Return [x, y] of the center of cell containing provided text 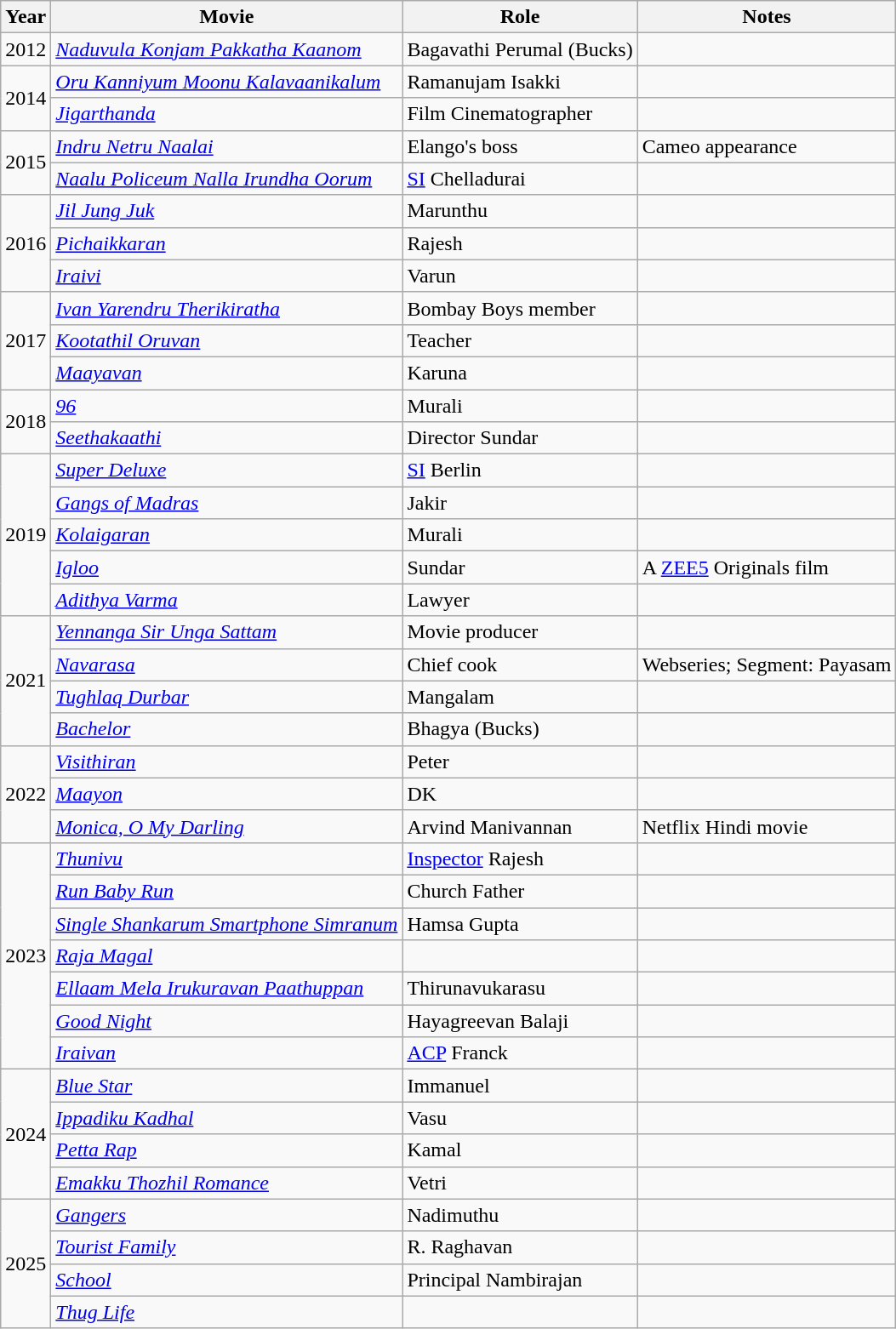
Varun [520, 276]
Good Night [226, 1021]
Ramanujam Isakki [520, 82]
2016 [26, 243]
Raja Magal [226, 956]
Tughlaq Durbar [226, 697]
2022 [26, 794]
Iraivi [226, 276]
2018 [26, 422]
Movie producer [520, 632]
Lawyer [520, 600]
Blue Star [226, 1086]
Maayavan [226, 373]
Bachelor [226, 729]
2023 [26, 955]
Oru Kanniyum Moonu Kalavaanikalum [226, 82]
Inspector Rajesh [520, 858]
R. Raghavan [520, 1247]
Kamal [520, 1150]
Maayon [226, 794]
Sundar [520, 568]
Thunivu [226, 858]
2025 [26, 1263]
Peter [520, 761]
Pichaikkaran [226, 243]
Elango's boss [520, 146]
Cameo appearance [767, 146]
Jakir [520, 503]
Arvind Manivannan [520, 826]
Naalu Policeum Nalla Irundha Oorum [226, 179]
Indru Netru Naalai [226, 146]
SI Chelladurai [520, 179]
School [226, 1280]
2021 [26, 681]
Vetri [520, 1183]
Petta Rap [226, 1150]
Year [26, 17]
Teacher [520, 340]
Ippadiku Kadhal [226, 1118]
Nadimuthu [520, 1215]
Hayagreevan Balaji [520, 1021]
Movie [226, 17]
Marunthu [520, 211]
A ZEE5 Originals film [767, 568]
Film Cinematographer [520, 114]
Bagavathi Perumal (Bucks) [520, 49]
Jigarthanda [226, 114]
Emakku Thozhil Romance [226, 1183]
Mangalam [520, 697]
Monica, O My Darling [226, 826]
Webseries; Segment: Payasam [767, 664]
Chief cook [520, 664]
Adithya Varma [226, 600]
Church Father [520, 891]
2024 [26, 1134]
Ivan Yarendru Therikiratha [226, 308]
Kolaigaran [226, 535]
SI Berlin [520, 471]
Seethakaathi [226, 438]
Director Sundar [520, 438]
Naduvula Konjam Pakkatha Kaanom [226, 49]
Navarasa [226, 664]
Run Baby Run [226, 891]
Yennanga Sir Unga Sattam [226, 632]
2012 [26, 49]
Single Shankarum Smartphone Simranum [226, 923]
Ellaam Mela Irukuravan Paathuppan [226, 989]
Gangs of Madras [226, 503]
2015 [26, 163]
Rajesh [520, 243]
Thirunavukarasu [520, 989]
Igloo [226, 568]
2017 [26, 340]
Gangers [226, 1215]
Netflix Hindi movie [767, 826]
Vasu [520, 1118]
Super Deluxe [226, 471]
Visithiran [226, 761]
Principal Nambirajan [520, 1280]
Kootathil Oruvan [226, 340]
DK [520, 794]
Hamsa Gupta [520, 923]
Notes [767, 17]
2014 [26, 98]
2019 [26, 535]
Karuna [520, 373]
Immanuel [520, 1086]
Bhagya (Bucks) [520, 729]
ACP Franck [520, 1053]
Bombay Boys member [520, 308]
Tourist Family [226, 1247]
Thug Life [226, 1312]
96 [226, 406]
Role [520, 17]
Jil Jung Juk [226, 211]
Iraivan [226, 1053]
